Scan for the cell matching the given text and deliver its [X, Y] coordinate at center. 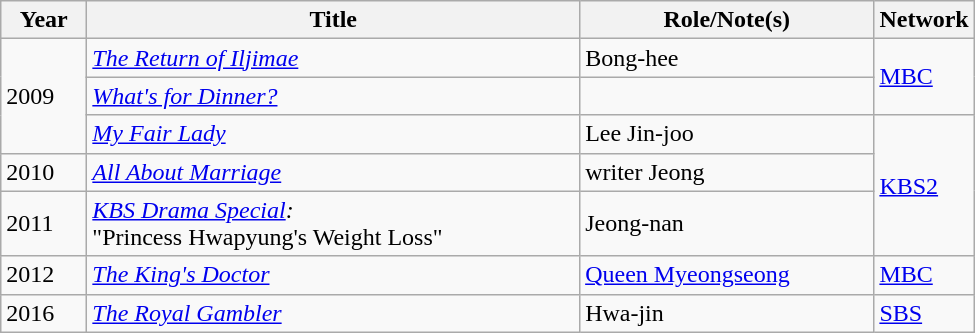
Lee Jin-joo [727, 134]
Hwa-jin [727, 313]
All About Marriage [334, 172]
The Royal Gambler [334, 313]
KBS2 [924, 186]
What's for Dinner? [334, 96]
writer Jeong [727, 172]
Year [44, 20]
Title [334, 20]
Bong-hee [727, 58]
The Return of Iljimae [334, 58]
2010 [44, 172]
Role/Note(s) [727, 20]
KBS Drama Special:"Princess Hwapyung's Weight Loss" [334, 224]
2009 [44, 96]
SBS [924, 313]
Jeong-nan [727, 224]
Network [924, 20]
The King's Doctor [334, 275]
Queen Myeongseong [727, 275]
My Fair Lady [334, 134]
2012 [44, 275]
2011 [44, 224]
2016 [44, 313]
